Return (x, y) of the center of cell containing provided text 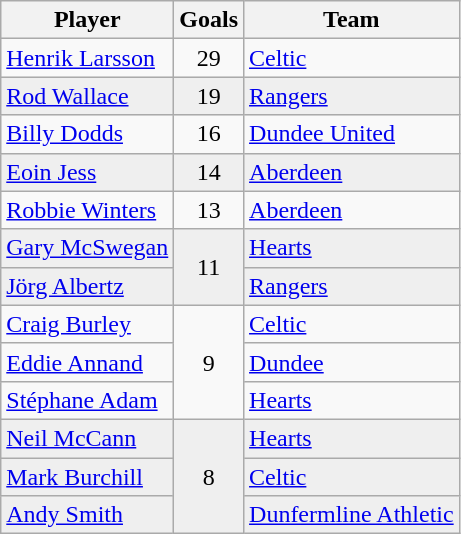
Rod Wallace (88, 96)
Henrik Larsson (88, 58)
Dundee United (352, 134)
11 (209, 267)
29 (209, 58)
16 (209, 134)
Mark Burchill (88, 477)
Billy Dodds (88, 134)
Robbie Winters (88, 210)
Team (352, 20)
13 (209, 210)
Dundee (352, 362)
Andy Smith (88, 515)
19 (209, 96)
Craig Burley (88, 324)
8 (209, 476)
14 (209, 172)
Player (88, 20)
Gary McSwegan (88, 248)
Stéphane Adam (88, 400)
Jörg Albertz (88, 286)
Eoin Jess (88, 172)
9 (209, 362)
Neil McCann (88, 438)
Eddie Annand (88, 362)
Dunfermline Athletic (352, 515)
Goals (209, 20)
